Scan for the cell matching the given text and deliver its (x, y) coordinate at center. 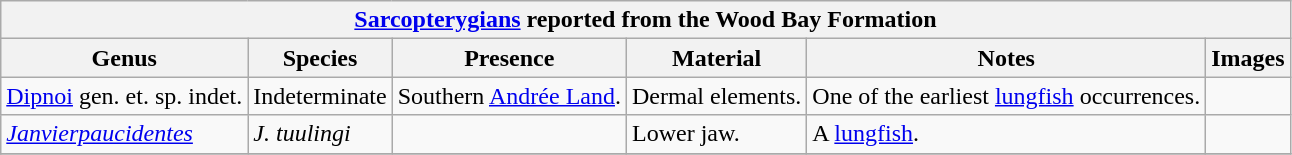
A lungfish. (1006, 134)
Notes (1006, 58)
Presence (509, 58)
Janvierpaucidentes (124, 134)
Material (716, 58)
Lower jaw. (716, 134)
J. tuulingi (320, 134)
Genus (124, 58)
Dipnoi gen. et. sp. indet. (124, 96)
Sarcopterygians reported from the Wood Bay Formation (646, 20)
Species (320, 58)
Southern Andrée Land. (509, 96)
Dermal elements. (716, 96)
Images (1248, 58)
Indeterminate (320, 96)
One of the earliest lungfish occurrences. (1006, 96)
